From the cell containing the given text, extract its center point as (X, Y) coordinate. 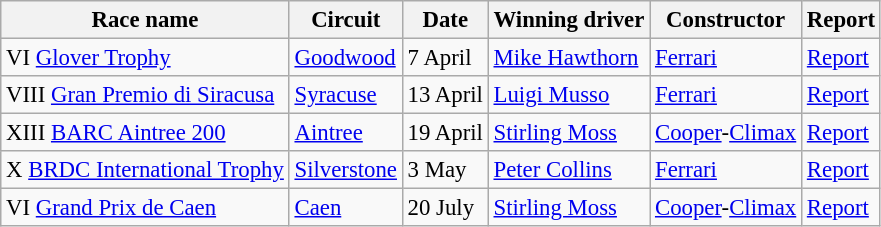
13 April (445, 95)
Luigi Musso (568, 95)
Winning driver (568, 20)
19 April (445, 133)
20 July (445, 208)
Silverstone (346, 170)
Peter Collins (568, 170)
Race name (145, 20)
Circuit (346, 20)
Syracuse (346, 95)
Caen (346, 208)
Goodwood (346, 58)
Constructor (726, 20)
X BRDC International Trophy (145, 170)
XIII BARC Aintree 200 (145, 133)
VI Grand Prix de Caen (145, 208)
7 April (445, 58)
VI Glover Trophy (145, 58)
VIII Gran Premio di Siracusa (145, 95)
Aintree (346, 133)
Mike Hawthorn (568, 58)
3 May (445, 170)
Date (445, 20)
